Find where the given text appears and provide that cell's center as [x, y] coordinate. 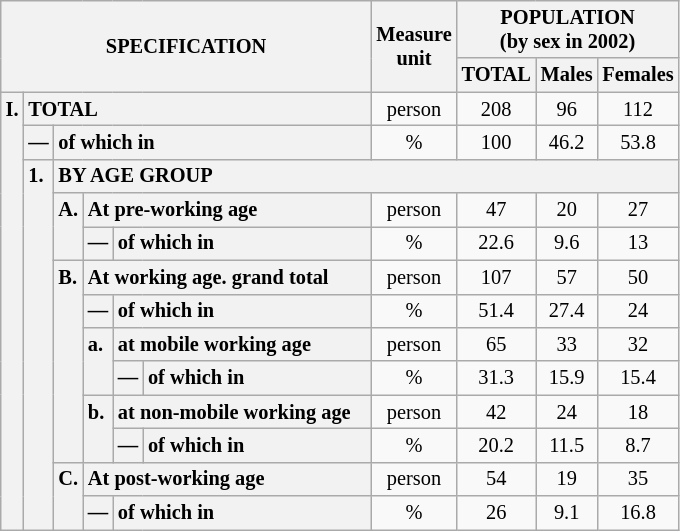
at mobile working age [242, 344]
Measure unit [414, 46]
20.2 [496, 445]
18 [638, 412]
100 [496, 142]
8.7 [638, 445]
Males [567, 75]
47 [496, 210]
32 [638, 344]
9.1 [567, 513]
50 [638, 277]
35 [638, 479]
27.4 [567, 311]
16.8 [638, 513]
22.6 [496, 243]
107 [496, 277]
13 [638, 243]
at non-mobile working age [242, 412]
57 [567, 277]
11.5 [567, 445]
112 [638, 109]
65 [496, 344]
15.4 [638, 378]
SPECIFICATION [186, 46]
96 [567, 109]
42 [496, 412]
Females [638, 75]
C. [68, 496]
19 [567, 479]
At pre-working age [227, 210]
33 [567, 344]
9.6 [567, 243]
208 [496, 109]
1. [38, 344]
At post-working age [227, 479]
31.3 [496, 378]
b. [98, 428]
20 [567, 210]
POPULATION (by sex in 2002) [568, 29]
BY AGE GROUP [366, 176]
27 [638, 210]
A. [68, 226]
26 [496, 513]
At working age. grand total [227, 277]
a. [98, 360]
54 [496, 479]
51.4 [496, 311]
46.2 [567, 142]
I. [12, 311]
53.8 [638, 142]
15.9 [567, 378]
B. [68, 361]
